Detect which cell encompasses the target text, then output its (X, Y) center coordinate. 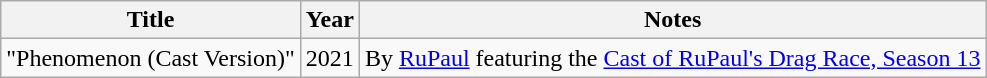
Year (330, 20)
By RuPaul featuring the Cast of RuPaul's Drag Race, Season 13 (672, 58)
"Phenomenon (Cast Version)" (151, 58)
Notes (672, 20)
2021 (330, 58)
Title (151, 20)
